Locate the cell with the specified text and output its [X, Y] center coordinate. 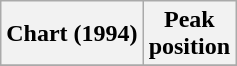
Chart (1994) [72, 34]
Peak position [189, 34]
